Pinpoint the cell where the given text exists, returning its [x, y] midpoint coordinate. 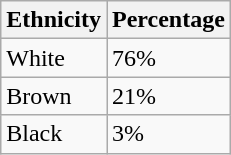
3% [168, 134]
Brown [54, 96]
Percentage [168, 20]
76% [168, 58]
Ethnicity [54, 20]
21% [168, 96]
Black [54, 134]
White [54, 58]
